Locate the cell with the specified text and output its (X, Y) center coordinate. 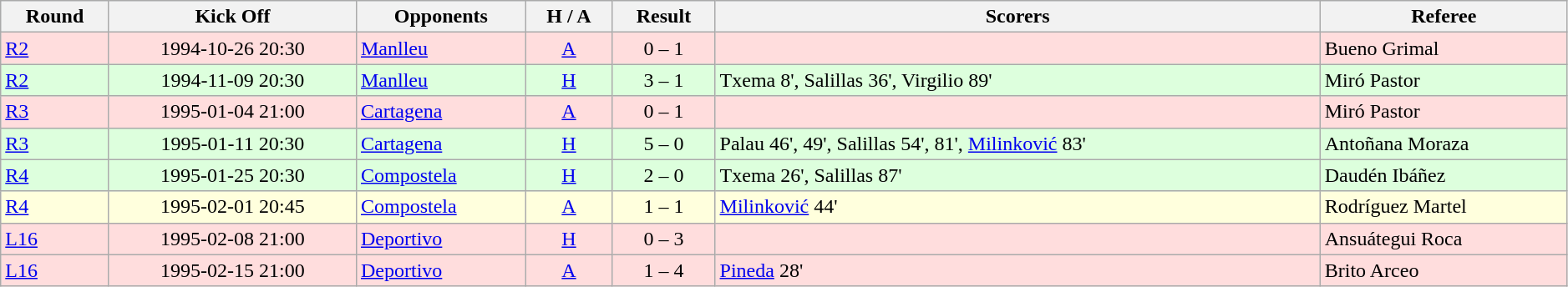
Ansuátegui Roca (1444, 239)
Opponents (441, 17)
Brito Arceo (1444, 270)
Round (55, 17)
1 – 1 (663, 207)
Palau 46', 49', Salillas 54', 81', Milinković 83' (1017, 143)
Result (663, 17)
Pineda 28' (1017, 270)
5 – 0 (663, 143)
Txema 8', Salillas 36', Virgilio 89' (1017, 80)
Txema 26', Salillas 87' (1017, 175)
Rodríguez Martel (1444, 207)
1995-01-11 20:30 (232, 143)
1995-01-04 21:00 (232, 112)
Bueno Grimal (1444, 48)
Antoñana Moraza (1444, 143)
Kick Off (232, 17)
1995-02-01 20:45 (232, 207)
Milinković 44' (1017, 207)
2 – 0 (663, 175)
Referee (1444, 17)
Scorers (1017, 17)
0 – 3 (663, 239)
3 – 1 (663, 80)
1995-01-25 20:30 (232, 175)
1 – 4 (663, 270)
1994-10-26 20:30 (232, 48)
1995-02-15 21:00 (232, 270)
1994-11-09 20:30 (232, 80)
H / A (569, 17)
Daudén Ibáñez (1444, 175)
1995-02-08 21:00 (232, 239)
